For the text-containing cell, return its midpoint in (x, y) coordinate format. 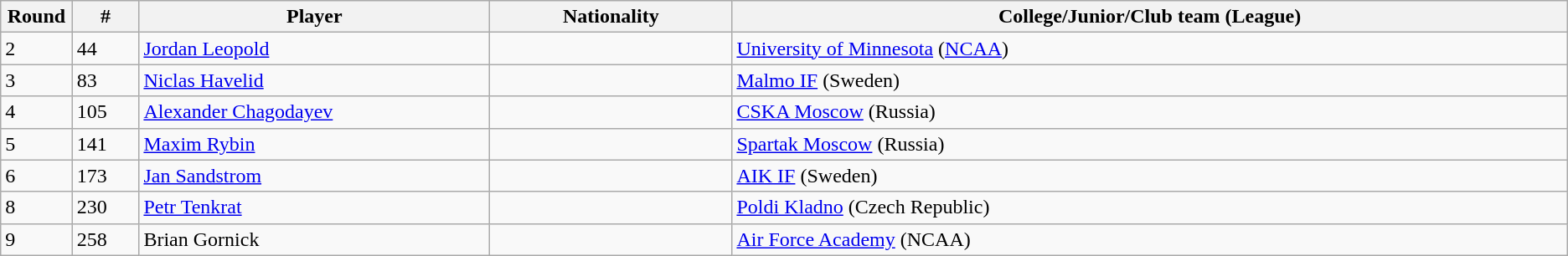
University of Minnesota (NCAA) (1149, 49)
Malmo IF (Sweden) (1149, 80)
141 (106, 144)
5 (37, 144)
83 (106, 80)
Player (315, 17)
Maxim Rybin (315, 144)
Niclas Havelid (315, 80)
44 (106, 49)
Spartak Moscow (Russia) (1149, 144)
Air Force Academy (NCAA) (1149, 239)
173 (106, 176)
230 (106, 207)
CSKA Moscow (Russia) (1149, 112)
# (106, 17)
Brian Gornick (315, 239)
Alexander Chagodayev (315, 112)
8 (37, 207)
College/Junior/Club team (League) (1149, 17)
258 (106, 239)
105 (106, 112)
9 (37, 239)
Round (37, 17)
6 (37, 176)
Poldi Kladno (Czech Republic) (1149, 207)
Jordan Leopold (315, 49)
AIK IF (Sweden) (1149, 176)
Jan Sandstrom (315, 176)
2 (37, 49)
4 (37, 112)
Petr Tenkrat (315, 207)
3 (37, 80)
Nationality (611, 17)
